From the cell containing the given text, extract its center point as [X, Y] coordinate. 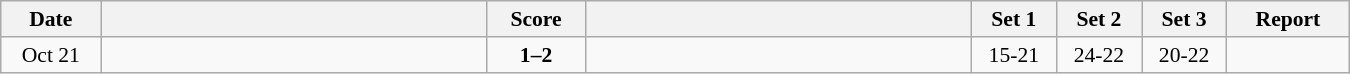
20-22 [1184, 55]
1–2 [536, 55]
15-21 [1014, 55]
Oct 21 [51, 55]
Score [536, 19]
Report [1288, 19]
Set 3 [1184, 19]
Date [51, 19]
Set 2 [1098, 19]
Set 1 [1014, 19]
24-22 [1098, 55]
